Return the (X, Y) coordinate for the center point of the cell that contains the specified text.  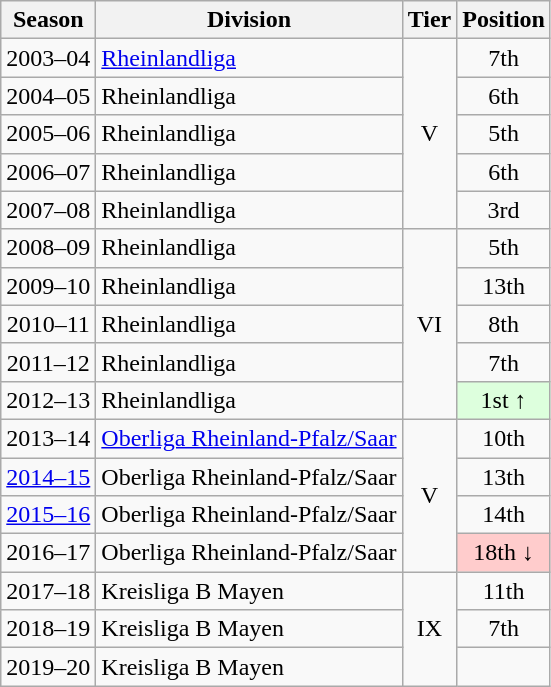
2003–04 (48, 58)
2004–05 (48, 96)
11th (504, 591)
2011–12 (48, 362)
2016–17 (48, 553)
Position (504, 20)
2007–08 (48, 210)
10th (504, 438)
2019–20 (48, 667)
2013–14 (48, 438)
VI (430, 324)
3rd (504, 210)
2015–16 (48, 515)
2017–18 (48, 591)
Tier (430, 20)
18th ↓ (504, 553)
2005–06 (48, 134)
2008–09 (48, 248)
2018–19 (48, 629)
1st ↑ (504, 400)
2009–10 (48, 286)
Division (249, 20)
8th (504, 324)
2012–13 (48, 400)
14th (504, 515)
Season (48, 20)
2014–15 (48, 477)
IX (430, 629)
2006–07 (48, 172)
2010–11 (48, 324)
